Locate the cell with the specified text and output its [X, Y] center coordinate. 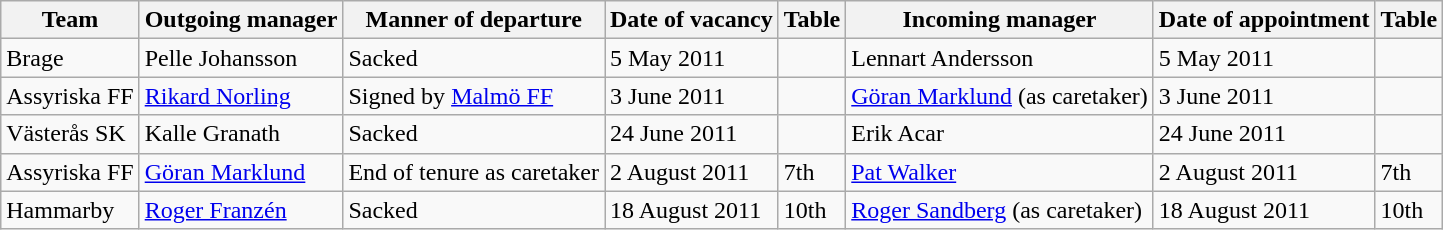
Västerås SK [70, 134]
Signed by Malmö FF [474, 96]
Erik Acar [1000, 134]
Roger Franzén [241, 210]
Date of vacancy [691, 20]
Incoming manager [1000, 20]
Lennart Andersson [1000, 58]
Outgoing manager [241, 20]
Date of appointment [1264, 20]
Pat Walker [1000, 172]
Manner of departure [474, 20]
End of tenure as caretaker [474, 172]
Göran Marklund [241, 172]
Pelle Johansson [241, 58]
Göran Marklund (as caretaker) [1000, 96]
Brage [70, 58]
Kalle Granath [241, 134]
Rikard Norling [241, 96]
Team [70, 20]
Hammarby [70, 210]
Roger Sandberg (as caretaker) [1000, 210]
